Provide the [x, y] coordinate of the cell's center where the given text is located.  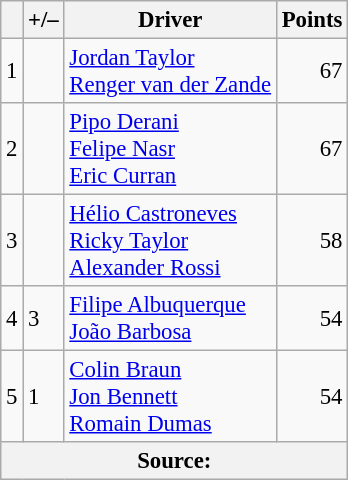
Driver [170, 20]
+/– [44, 20]
Source: [174, 461]
Jordan Taylor Renger van der Zande [170, 72]
2 [12, 149]
Hélio Castroneves Ricky Taylor Alexander Rossi [170, 241]
4 [12, 318]
5 [12, 397]
58 [312, 241]
Filipe Albuquerque João Barbosa [170, 318]
Points [312, 20]
Pipo Derani Felipe Nasr Eric Curran [170, 149]
Colin Braun Jon Bennett Romain Dumas [170, 397]
